Find where the given text appears and provide that cell's center as (X, Y) coordinate. 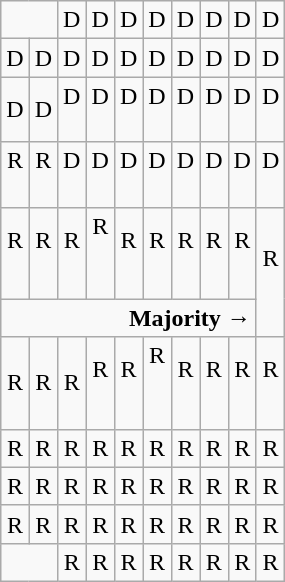
Majority → (129, 318)
